Output the [X, Y] coordinate of the center of the cell containing the given text.  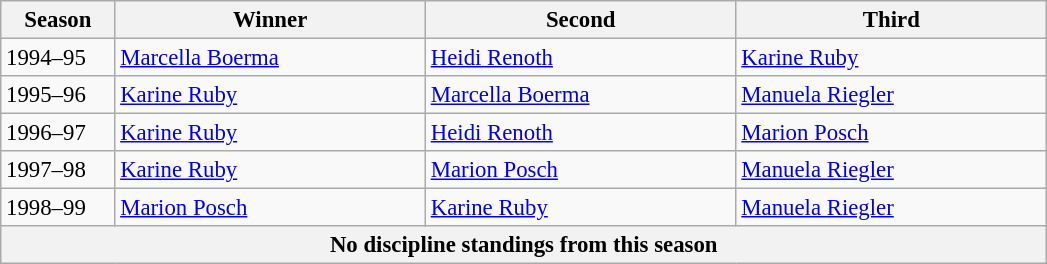
Second [580, 20]
Season [58, 20]
No discipline standings from this season [524, 245]
1994–95 [58, 58]
1996–97 [58, 133]
Third [892, 20]
1998–99 [58, 208]
1997–98 [58, 170]
Winner [270, 20]
1995–96 [58, 95]
